Pinpoint the cell where the given text exists, returning its (X, Y) midpoint coordinate. 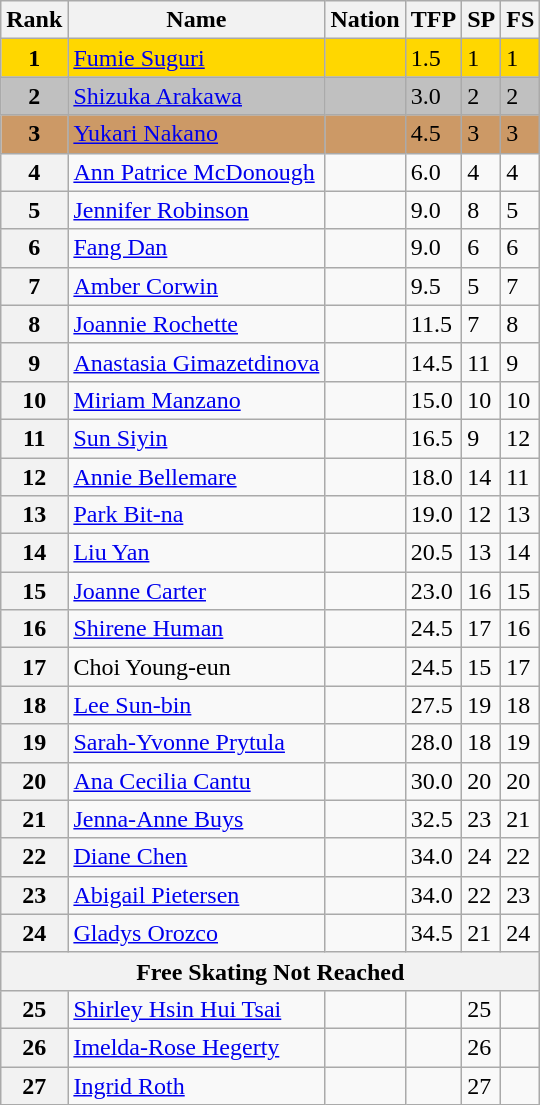
Ann Patrice McDonough (196, 172)
Name (196, 20)
Abigail Pietersen (196, 895)
20.5 (433, 553)
27.5 (433, 705)
Free Skating Not Reached (270, 971)
14.5 (433, 362)
Annie Bellemare (196, 477)
Sarah-Yvonne Prytula (196, 743)
Shizuka Arakawa (196, 96)
SP (482, 20)
Joannie Rochette (196, 324)
Choi Young-eun (196, 667)
Joanne Carter (196, 591)
Shirley Hsin Hui Tsai (196, 1009)
Yukari Nakano (196, 134)
Diane Chen (196, 857)
Anastasia Gimazetdinova (196, 362)
34.5 (433, 933)
3.0 (433, 96)
11.5 (433, 324)
FS (520, 20)
Liu Yan (196, 553)
23.0 (433, 591)
Gladys Orozco (196, 933)
Amber Corwin (196, 286)
TFP (433, 20)
Lee Sun-bin (196, 705)
1.5 (433, 58)
Fang Dan (196, 248)
15.0 (433, 400)
19.0 (433, 515)
Rank (34, 20)
4.5 (433, 134)
9.5 (433, 286)
Imelda-Rose Hegerty (196, 1047)
Nation (365, 20)
16.5 (433, 438)
Jennifer Robinson (196, 210)
30.0 (433, 781)
Shirene Human (196, 629)
Miriam Manzano (196, 400)
Park Bit-na (196, 515)
28.0 (433, 743)
Ingrid Roth (196, 1085)
Ana Cecilia Cantu (196, 781)
Sun Siyin (196, 438)
6.0 (433, 172)
Fumie Suguri (196, 58)
18.0 (433, 477)
Jenna-Anne Buys (196, 819)
32.5 (433, 819)
